Return (x, y) of the center of cell containing provided text 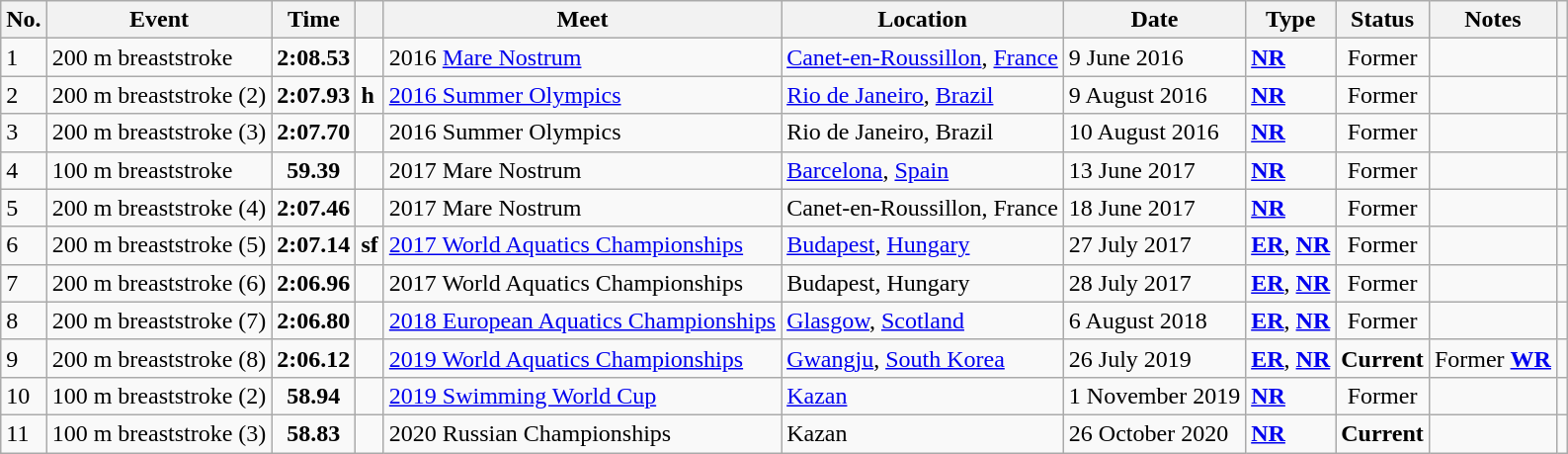
26 July 2019 (1154, 358)
9 June 2016 (1154, 57)
2020 Russian Championships (582, 433)
No. (24, 20)
Time (314, 20)
58.94 (314, 396)
Notes (1492, 20)
1 November 2019 (1154, 396)
100 m breaststroke (159, 170)
6 August 2018 (1154, 320)
100 m breaststroke (2) (159, 396)
Barcelona, Spain (923, 170)
200 m breaststroke (6) (159, 283)
27 July 2017 (1154, 245)
1 (24, 57)
2:08.53 (314, 57)
200 m breaststroke (159, 57)
2:06.96 (314, 283)
200 m breaststroke (8) (159, 358)
Meet (582, 20)
8 (24, 320)
18 June 2017 (1154, 208)
2:07.14 (314, 245)
2:06.80 (314, 320)
Former WR (1492, 358)
2019 Swimming World Cup (582, 396)
3 (24, 133)
2:07.70 (314, 133)
200 m breaststroke (7) (159, 320)
Event (159, 20)
5 (24, 208)
11 (24, 433)
Type (1290, 20)
10 August 2016 (1154, 133)
200 m breaststroke (3) (159, 133)
2:07.93 (314, 95)
Location (923, 20)
13 June 2017 (1154, 170)
2016 Mare Nostrum (582, 57)
26 October 2020 (1154, 433)
2019 World Aquatics Championships (582, 358)
2 (24, 95)
2:06.12 (314, 358)
2:07.46 (314, 208)
6 (24, 245)
Date (1154, 20)
2018 European Aquatics Championships (582, 320)
sf (370, 245)
Glasgow, Scotland (923, 320)
59.39 (314, 170)
Status (1383, 20)
100 m breaststroke (3) (159, 433)
200 m breaststroke (4) (159, 208)
200 m breaststroke (5) (159, 245)
58.83 (314, 433)
Gwangju, South Korea (923, 358)
h (370, 95)
28 July 2017 (1154, 283)
10 (24, 396)
9 August 2016 (1154, 95)
200 m breaststroke (2) (159, 95)
7 (24, 283)
4 (24, 170)
9 (24, 358)
